For the text-containing cell, return its midpoint in [X, Y] coordinate format. 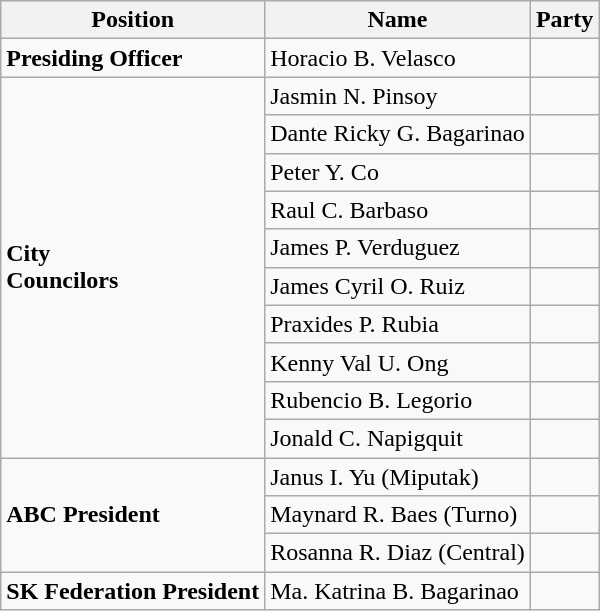
Party [564, 20]
James Cyril O. Ruiz [398, 286]
SK Federation President [133, 591]
Name [398, 20]
Horacio B. Velasco [398, 58]
Peter Y. Co [398, 172]
Rubencio B. Legorio [398, 400]
ABC President [133, 515]
Jonald C. Napigquit [398, 438]
Position [133, 20]
Presiding Officer [133, 58]
Maynard R. Baes (Turno) [398, 515]
Jasmin N. Pinsoy [398, 96]
Kenny Val U. Ong [398, 362]
CityCouncilors [133, 268]
Rosanna R. Diaz (Central) [398, 553]
Dante Ricky G. Bagarinao [398, 134]
Praxides P. Rubia [398, 324]
Janus I. Yu (Miputak) [398, 477]
Ma. Katrina B. Bagarinao [398, 591]
Raul C. Barbaso [398, 210]
James P. Verduguez [398, 248]
